Identify which cell holds the provided text, then report its (x, y) central coordinate. 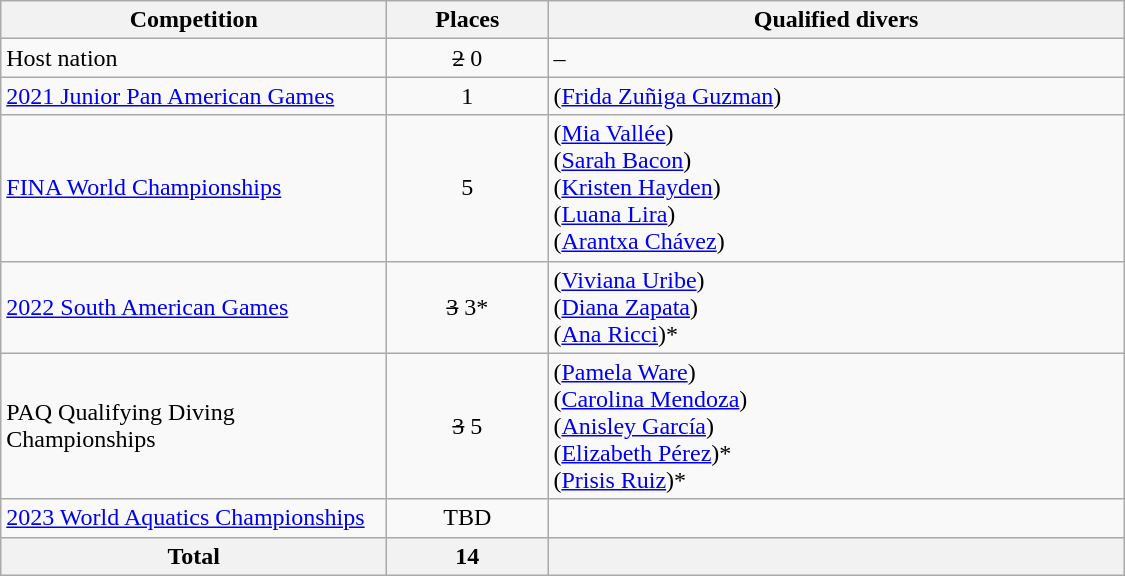
14 (468, 556)
TBD (468, 518)
FINA World Championships (194, 188)
2023 World Aquatics Championships (194, 518)
Total (194, 556)
(Mia Vallée) (Sarah Bacon) (Kristen Hayden) (Luana Lira) (Arantxa Chávez) (836, 188)
2022 South American Games (194, 307)
Places (468, 20)
Competition (194, 20)
2021 Junior Pan American Games (194, 96)
Host nation (194, 58)
– (836, 58)
3 5 (468, 426)
(Pamela Ware) (Carolina Mendoza) (Anisley García) (Elizabeth Pérez)* (Prisis Ruiz)* (836, 426)
(Viviana Uribe) (Diana Zapata) (Ana Ricci)* (836, 307)
1 (468, 96)
3 3* (468, 307)
Qualified divers (836, 20)
PAQ Qualifying Diving Championships (194, 426)
5 (468, 188)
2 0 (468, 58)
(Frida Zuñiga Guzman) (836, 96)
